Locate the cell with the specified text and output its (x, y) center coordinate. 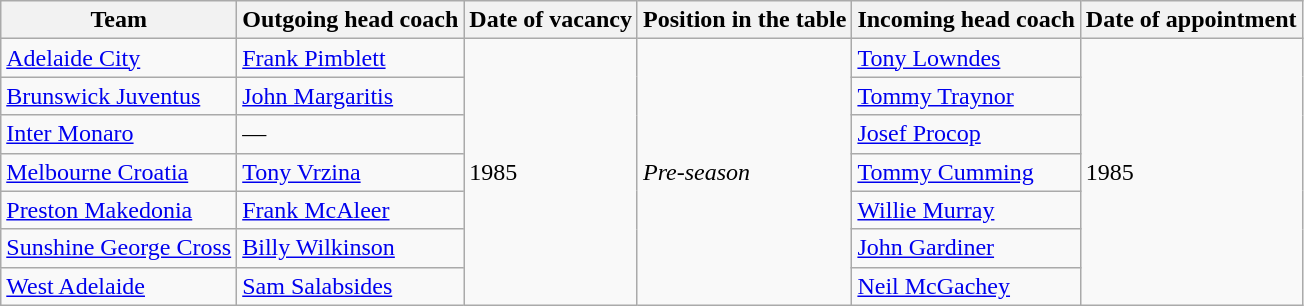
Sam Salabsides (350, 286)
— (350, 134)
Incoming head coach (966, 20)
John Gardiner (966, 248)
Pre-season (744, 172)
Tony Lowndes (966, 58)
Preston Makedonia (119, 210)
Billy Wilkinson (350, 248)
Frank McAleer (350, 210)
Tommy Traynor (966, 96)
Date of appointment (1191, 20)
Date of vacancy (551, 20)
Frank Pimblett (350, 58)
Melbourne Croatia (119, 172)
Sunshine George Cross (119, 248)
Tommy Cumming (966, 172)
Neil McGachey (966, 286)
Position in the table (744, 20)
Willie Murray (966, 210)
Inter Monaro (119, 134)
Team (119, 20)
Brunswick Juventus (119, 96)
West Adelaide (119, 286)
Outgoing head coach (350, 20)
John Margaritis (350, 96)
Adelaide City (119, 58)
Tony Vrzina (350, 172)
Josef Procop (966, 134)
